Capture the cell that displays the provided text and extract its [x, y] central coordinate. 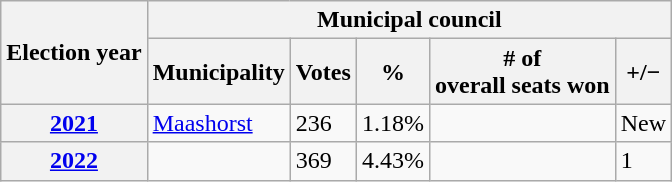
# of overall seats won [522, 72]
236 [323, 123]
2022 [74, 161]
+/− [643, 72]
% [392, 72]
369 [323, 161]
1.18% [392, 123]
1 [643, 161]
4.43% [392, 161]
Municipal council [409, 20]
2021 [74, 123]
Votes [323, 72]
Municipality [218, 72]
Maashorst [218, 123]
Election year [74, 52]
New [643, 123]
